Locate the cell with the specified text and output its [x, y] center coordinate. 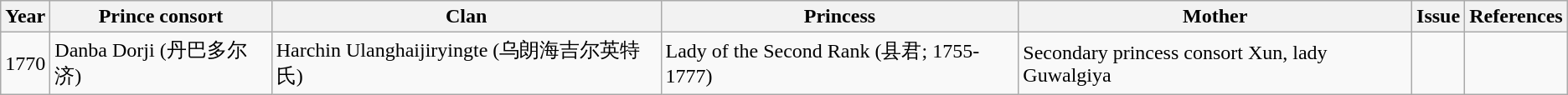
References [1516, 17]
Issue [1439, 17]
Secondary princess consort Xun, lady Guwalgiya [1215, 63]
Prince consort [161, 17]
Princess [839, 17]
Year [25, 17]
Danba Dorji (丹巴多尔济) [161, 63]
Clan [466, 17]
Harchin Ulanghaijiryingte (乌朗海吉尔英特氏) [466, 63]
Mother [1215, 17]
1770 [25, 63]
Lady of the Second Rank (县君; 1755-1777) [839, 63]
